Search for the cell housing the specified text and yield its (x, y) center coordinate. 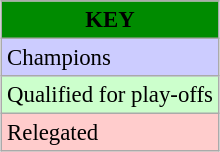
Qualified for play-offs (110, 95)
KEY (110, 20)
Relegated (110, 133)
Champions (110, 57)
